For the text-containing cell, return its midpoint in [x, y] coordinate format. 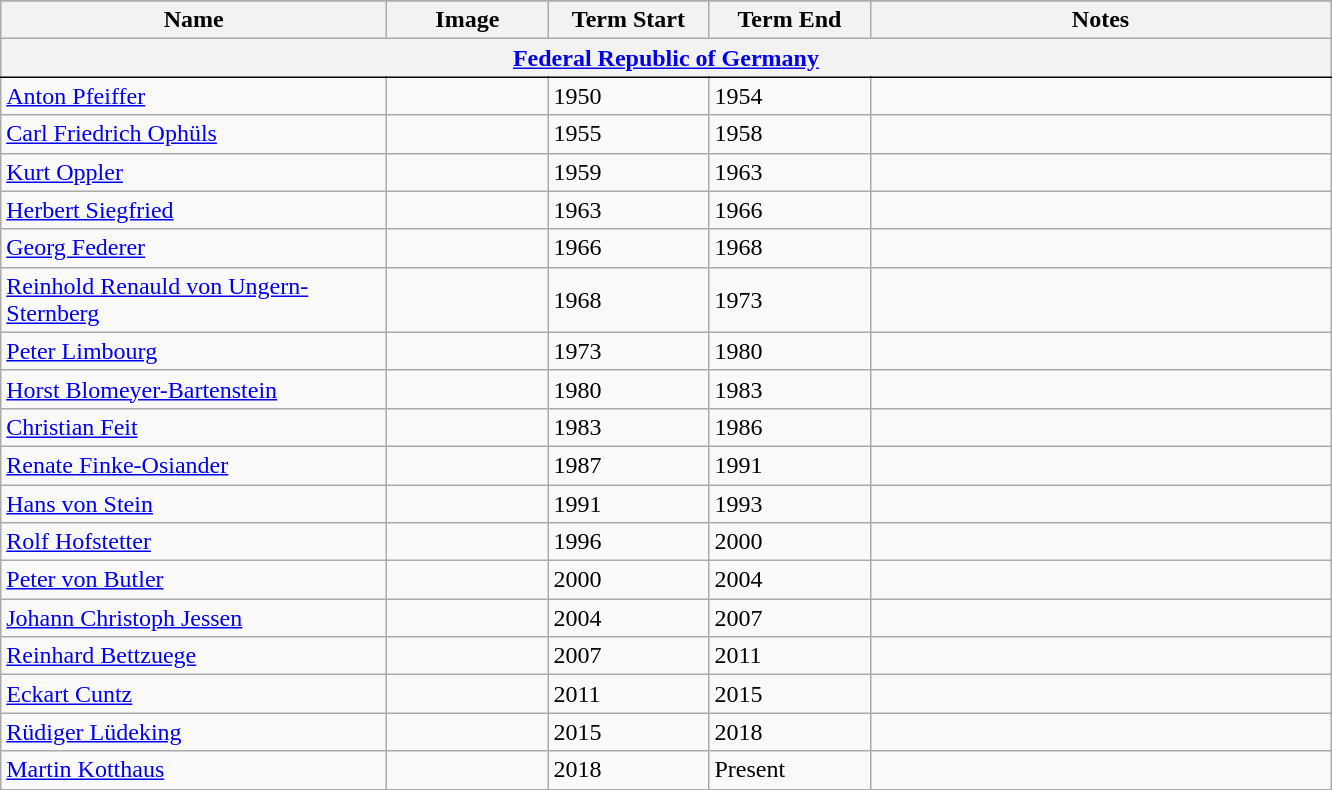
Notes [1100, 20]
Martin Kotthaus [194, 770]
1954 [790, 96]
Image [468, 20]
Rolf Hofstetter [194, 542]
1987 [628, 465]
Eckart Cuntz [194, 694]
Herbert Siegfried [194, 210]
1993 [790, 503]
Kurt Oppler [194, 172]
1958 [790, 134]
Horst Blomeyer-Bartenstein [194, 389]
Peter Limbourg [194, 351]
Christian Feit [194, 427]
Hans von Stein [194, 503]
Carl Friedrich Ophüls [194, 134]
Term Start [628, 20]
1950 [628, 96]
Reinhard Bettzuege [194, 656]
Federal Republic of Germany [666, 58]
Rüdiger Lüdeking [194, 732]
Georg Federer [194, 248]
Term End [790, 20]
Present [790, 770]
Name [194, 20]
1996 [628, 542]
Anton Pfeiffer [194, 96]
Renate Finke-Osiander [194, 465]
Peter von Butler [194, 580]
1959 [628, 172]
Johann Christoph Jessen [194, 618]
Reinhold Renauld von Ungern-Sternberg [194, 300]
1986 [790, 427]
1955 [628, 134]
